Search for the cell housing the specified text and yield its (X, Y) center coordinate. 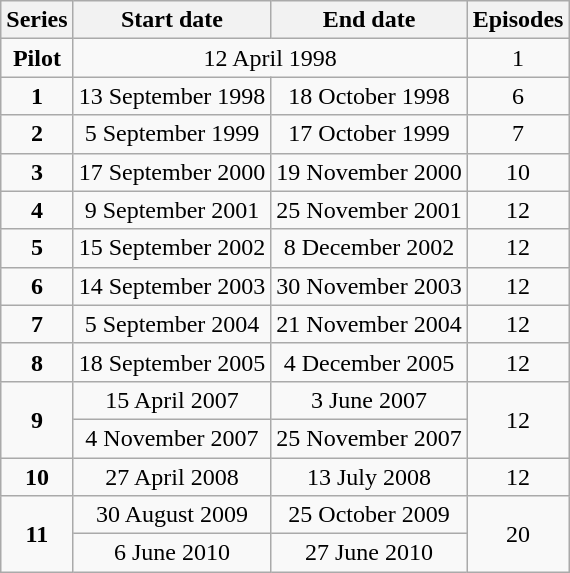
14 September 2003 (172, 286)
5 September 1999 (172, 134)
25 November 2001 (369, 210)
17 September 2000 (172, 172)
15 September 2002 (172, 248)
18 September 2005 (172, 362)
20 (518, 534)
25 November 2007 (369, 438)
9 September 2001 (172, 210)
4 (37, 210)
15 April 2007 (172, 400)
8 December 2002 (369, 248)
11 (37, 534)
Start date (172, 20)
3 June 2007 (369, 400)
18 October 1998 (369, 96)
30 November 2003 (369, 286)
13 September 1998 (172, 96)
End date (369, 20)
Series (37, 20)
Pilot (37, 58)
3 (37, 172)
12 April 1998 (270, 58)
17 October 1999 (369, 134)
Episodes (518, 20)
19 November 2000 (369, 172)
4 November 2007 (172, 438)
4 December 2005 (369, 362)
25 October 2009 (369, 515)
2 (37, 134)
5 September 2004 (172, 324)
6 June 2010 (172, 553)
9 (37, 419)
27 April 2008 (172, 477)
27 June 2010 (369, 553)
21 November 2004 (369, 324)
5 (37, 248)
30 August 2009 (172, 515)
8 (37, 362)
13 July 2008 (369, 477)
